Return the (x, y) coordinate for the center point of the cell that contains the specified text.  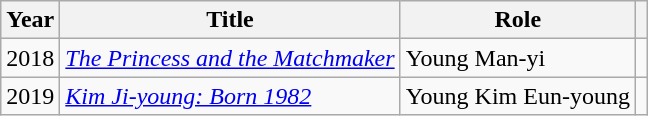
Kim Ji-young: Born 1982 (230, 96)
Young Kim Eun-young (518, 96)
2019 (30, 96)
2018 (30, 58)
Role (518, 20)
The Princess and the Matchmaker (230, 58)
Young Man-yi (518, 58)
Title (230, 20)
Year (30, 20)
